Scan for the cell matching the given text and deliver its [x, y] coordinate at center. 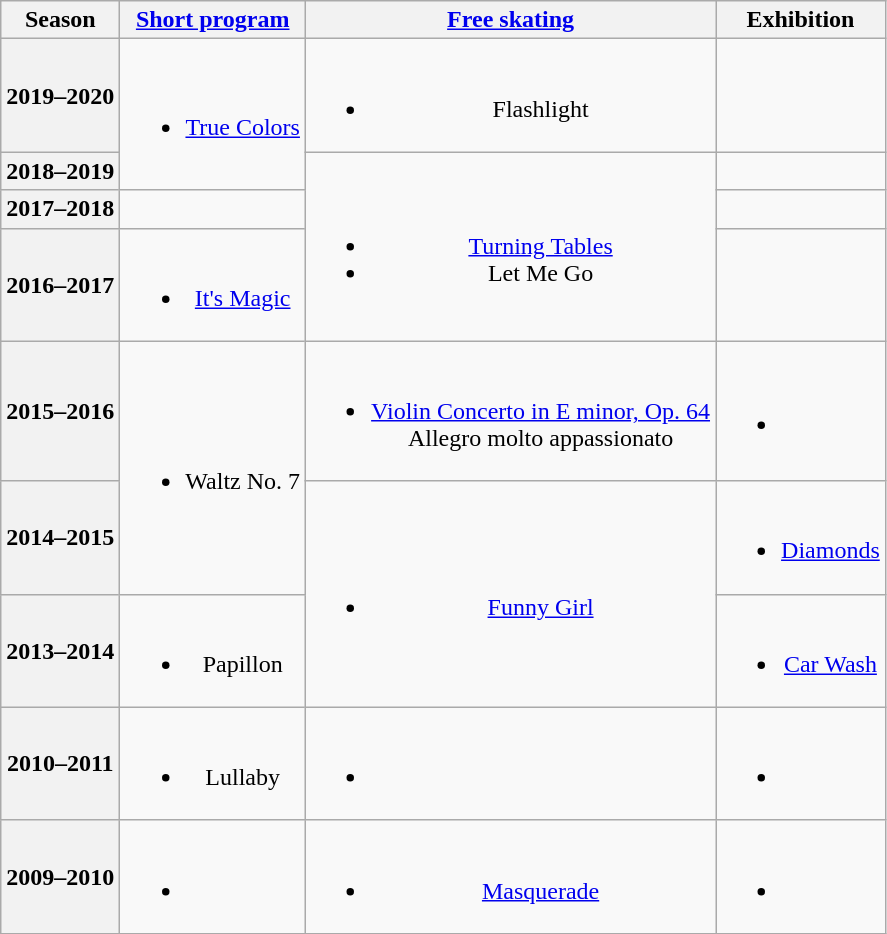
Turning Tables Let Me Go [511, 246]
True Colors [213, 114]
Flashlight [511, 96]
Papillon [213, 650]
Short program [213, 20]
2010–2011 [60, 764]
Funny Girl [511, 594]
2014–2015 [60, 538]
It's Magic [213, 284]
2015–2016 [60, 411]
Lullaby [213, 764]
2009–2010 [60, 876]
Violin Concerto in E minor, Op. 64 Allegro molto appassionato [511, 411]
Exhibition [801, 20]
Waltz No. 7 [213, 468]
2019–2020 [60, 96]
Season [60, 20]
2018–2019 [60, 171]
Masquerade [511, 876]
Free skating [511, 20]
2017–2018 [60, 209]
2013–2014 [60, 650]
Diamonds [801, 538]
2016–2017 [60, 284]
Car Wash [801, 650]
